Detect which cell encompasses the target text, then output its [x, y] center coordinate. 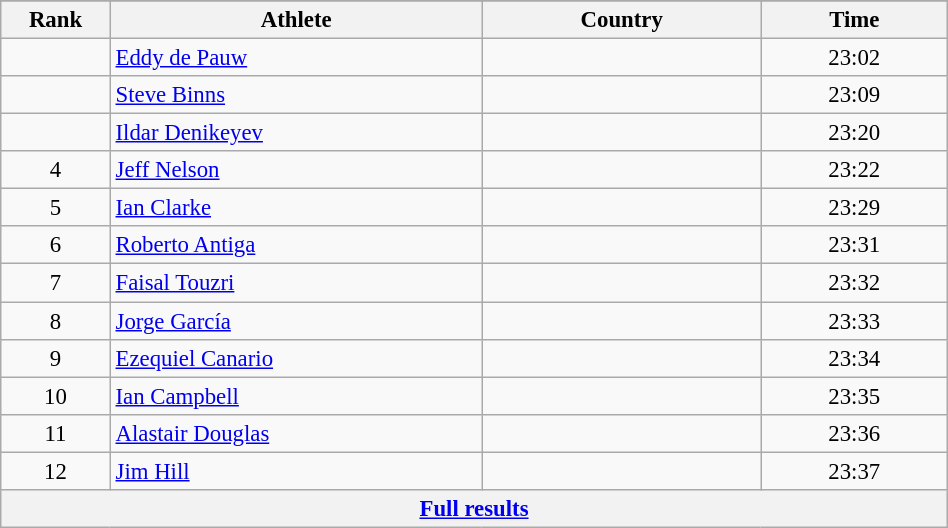
8 [56, 321]
12 [56, 471]
7 [56, 283]
Ildar Denikeyev [296, 133]
Ezequiel Canario [296, 358]
23:09 [854, 95]
23:20 [854, 133]
10 [56, 396]
23:35 [854, 396]
Rank [56, 20]
Eddy de Pauw [296, 58]
Ian Clarke [296, 208]
Alastair Douglas [296, 433]
4 [56, 170]
23:29 [854, 208]
5 [56, 208]
Jim Hill [296, 471]
Country [622, 20]
Full results [474, 509]
23:33 [854, 321]
23:31 [854, 245]
Time [854, 20]
Faisal Touzri [296, 283]
Roberto Antiga [296, 245]
23:02 [854, 58]
23:22 [854, 170]
9 [56, 358]
6 [56, 245]
Athlete [296, 20]
Steve Binns [296, 95]
23:37 [854, 471]
23:36 [854, 433]
Jorge García [296, 321]
11 [56, 433]
Ian Campbell [296, 396]
23:32 [854, 283]
Jeff Nelson [296, 170]
23:34 [854, 358]
